Return the [x, y] coordinate for the center point of the cell that contains the specified text.  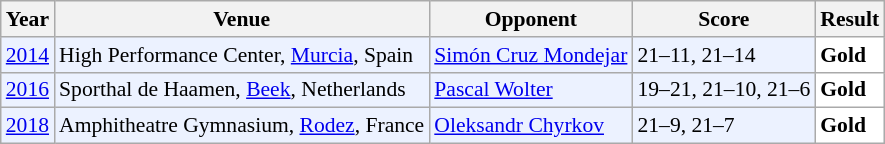
Score [724, 19]
Simón Cruz Mondejar [530, 55]
High Performance Center, Murcia, Spain [242, 55]
2016 [28, 90]
Year [28, 19]
Oleksandr Chyrkov [530, 126]
Opponent [530, 19]
21–11, 21–14 [724, 55]
21–9, 21–7 [724, 126]
Result [850, 19]
Amphitheatre Gymnasium, Rodez, France [242, 126]
19–21, 21–10, 21–6 [724, 90]
2014 [28, 55]
2018 [28, 126]
Venue [242, 19]
Sporthal de Haamen, Beek, Netherlands [242, 90]
Pascal Wolter [530, 90]
